Identify which cell holds the provided text, then report its (x, y) central coordinate. 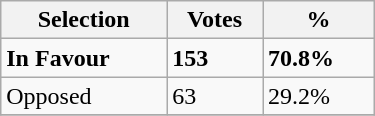
Votes (215, 20)
% (319, 20)
63 (215, 96)
153 (215, 58)
Selection (84, 20)
70.8% (319, 58)
29.2% (319, 96)
Opposed (84, 96)
In Favour (84, 58)
